For the text-containing cell, return its midpoint in (X, Y) coordinate format. 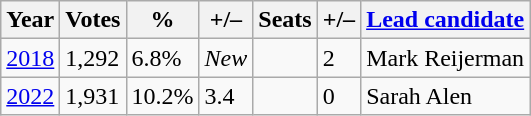
1,292 (93, 58)
0 (338, 96)
2018 (30, 58)
3.4 (226, 96)
Lead candidate (446, 20)
10.2% (162, 96)
Seats (285, 20)
1,931 (93, 96)
% (162, 20)
Mark Reijerman (446, 58)
Votes (93, 20)
6.8% (162, 58)
2022 (30, 96)
New (226, 58)
Sarah Alen (446, 96)
Year (30, 20)
2 (338, 58)
